For the text-containing cell, return its midpoint in (x, y) coordinate format. 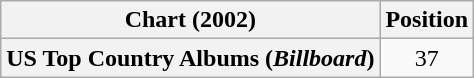
US Top Country Albums (Billboard) (190, 58)
Position (427, 20)
37 (427, 58)
Chart (2002) (190, 20)
